Detect which cell encompasses the target text, then output its (x, y) center coordinate. 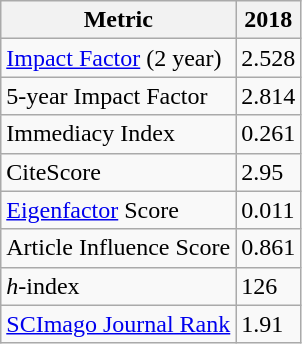
2.814 (268, 96)
h-index (118, 286)
1.91 (268, 324)
2018 (268, 20)
2.528 (268, 58)
0.261 (268, 134)
Metric (118, 20)
CiteScore (118, 172)
Immediacy Index (118, 134)
Impact Factor (2 year) (118, 58)
2.95 (268, 172)
0.011 (268, 210)
126 (268, 286)
0.861 (268, 248)
5-year Impact Factor (118, 96)
Eigenfactor Score (118, 210)
Article Influence Score (118, 248)
SCImago Journal Rank (118, 324)
